Return [X, Y] of the center of cell containing provided text 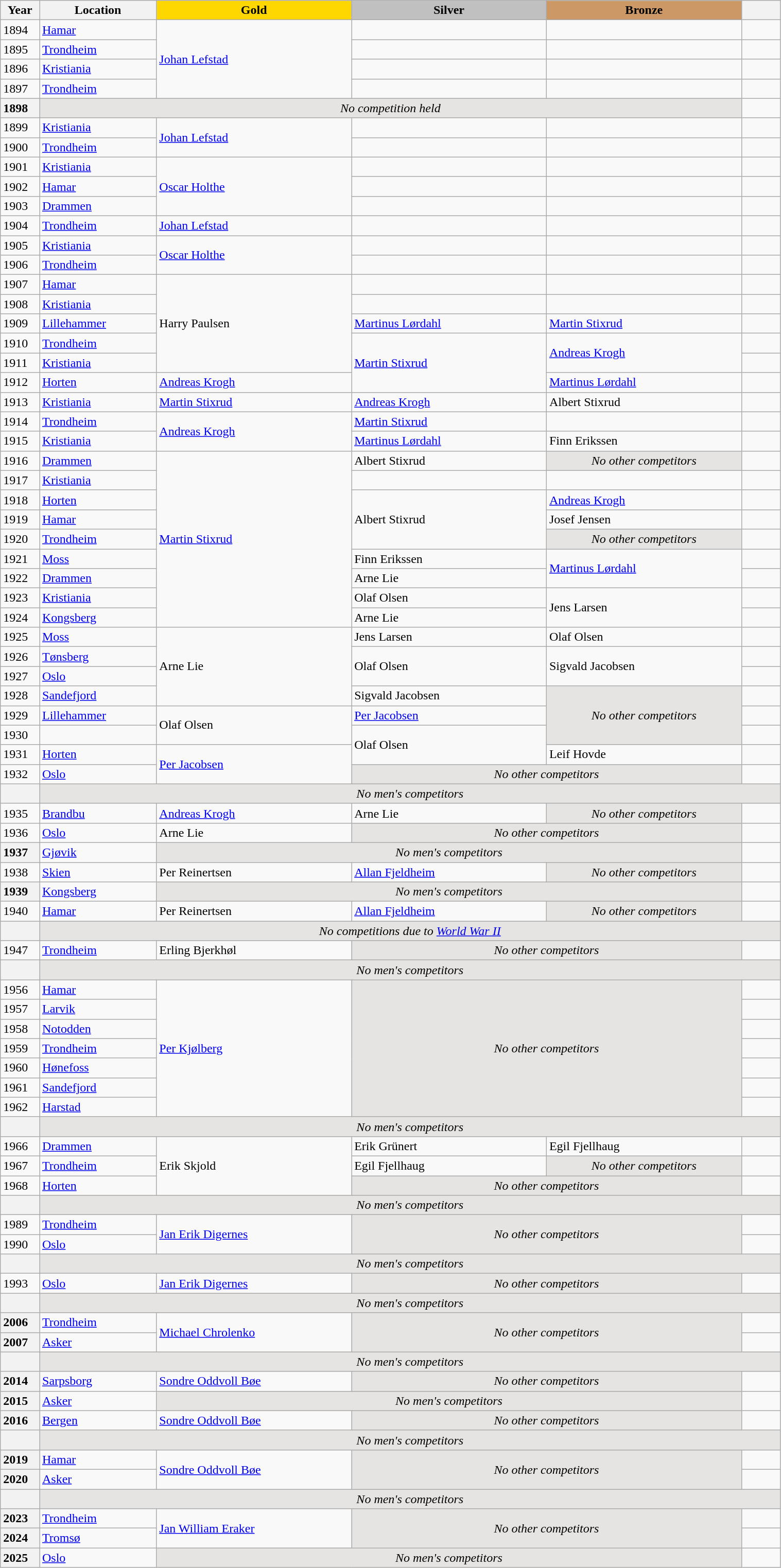
1904 [20, 225]
1940 [20, 911]
2014 [20, 1381]
1962 [20, 1107]
Harry Paulsen [254, 324]
1894 [20, 30]
1920 [20, 539]
1912 [20, 382]
Tromsø [98, 1538]
1900 [20, 147]
Year [20, 10]
1921 [20, 558]
2023 [20, 1519]
1968 [20, 1185]
1923 [20, 598]
1905 [20, 245]
Bergen [98, 1420]
Gjøvik [98, 852]
2015 [20, 1401]
Location [98, 10]
Gold [254, 10]
1935 [20, 813]
No competition held [390, 108]
1930 [20, 735]
Skien [98, 872]
Leif Hovde [644, 754]
1958 [20, 1029]
1938 [20, 872]
1932 [20, 774]
1914 [20, 421]
1919 [20, 519]
1910 [20, 343]
2025 [20, 1558]
Sarpsborg [98, 1381]
Silver [449, 10]
1929 [20, 715]
1925 [20, 637]
1956 [20, 990]
Larvik [98, 1009]
1927 [20, 676]
1928 [20, 696]
Harstad [98, 1107]
1959 [20, 1048]
2020 [20, 1479]
1907 [20, 285]
1911 [20, 363]
1924 [20, 618]
1901 [20, 167]
1960 [20, 1068]
1915 [20, 441]
1916 [20, 461]
Erling Bjerkhøl [254, 950]
2019 [20, 1459]
1939 [20, 892]
1898 [20, 108]
1897 [20, 89]
1957 [20, 1009]
1895 [20, 49]
1902 [20, 186]
Josef Jensen [644, 519]
1896 [20, 69]
1989 [20, 1225]
1990 [20, 1244]
Michael Chrolenko [254, 1332]
2024 [20, 1538]
Erik Skjold [254, 1166]
1947 [20, 950]
Jan William Eraker [254, 1528]
Notodden [98, 1029]
1961 [20, 1087]
1926 [20, 657]
1917 [20, 480]
1903 [20, 206]
2016 [20, 1420]
1937 [20, 852]
1993 [20, 1283]
1899 [20, 128]
1918 [20, 500]
2007 [20, 1342]
1967 [20, 1166]
1913 [20, 402]
Brandbu [98, 813]
1922 [20, 578]
1909 [20, 324]
1966 [20, 1146]
Bronze [644, 10]
Tønsberg [98, 657]
Hønefoss [98, 1068]
Per Kjølberg [254, 1048]
1906 [20, 265]
No competitions due to World War II [410, 931]
1931 [20, 754]
1908 [20, 304]
Erik Grünert [449, 1146]
2006 [20, 1323]
1936 [20, 833]
